From the cell containing the given text, extract its center point as [x, y] coordinate. 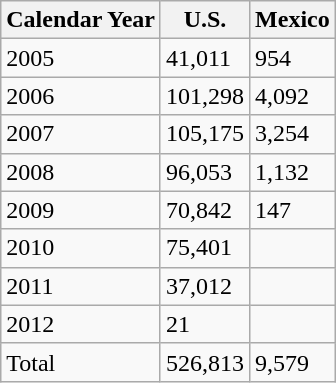
1,132 [293, 172]
2012 [81, 324]
Total [81, 362]
954 [293, 58]
2008 [81, 172]
9,579 [293, 362]
Mexico [293, 20]
101,298 [204, 96]
2005 [81, 58]
41,011 [204, 58]
Calendar Year [81, 20]
4,092 [293, 96]
U.S. [204, 20]
105,175 [204, 134]
2010 [81, 248]
21 [204, 324]
2009 [81, 210]
96,053 [204, 172]
2006 [81, 96]
2007 [81, 134]
70,842 [204, 210]
526,813 [204, 362]
3,254 [293, 134]
2011 [81, 286]
75,401 [204, 248]
37,012 [204, 286]
147 [293, 210]
